Pinpoint the cell where the given text exists, returning its (x, y) midpoint coordinate. 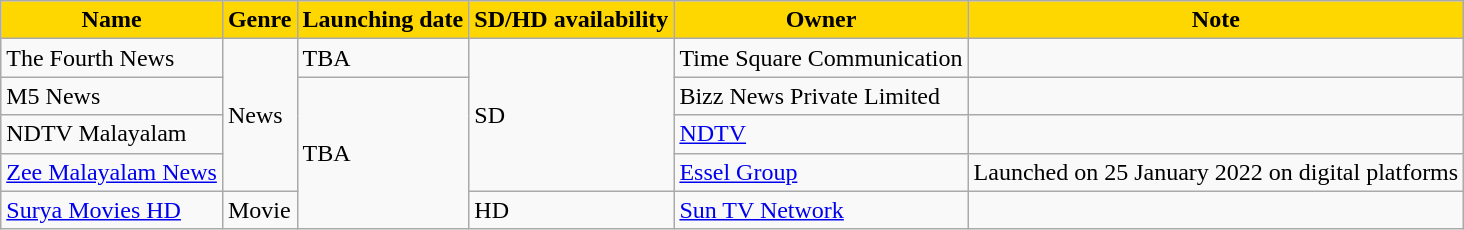
Time Square Communication (821, 58)
Launched on 25 January 2022 on digital platforms (1216, 172)
SD (572, 115)
News (260, 115)
Zee Malayalam News (112, 172)
HD (572, 210)
M5 News (112, 96)
Launching date (383, 20)
Essel Group (821, 172)
Note (1216, 20)
Genre (260, 20)
Name (112, 20)
Surya Movies HD (112, 210)
Bizz News Private Limited (821, 96)
Owner (821, 20)
Movie (260, 210)
The Fourth News (112, 58)
SD/HD availability (572, 20)
NDTV (821, 134)
Sun TV Network (821, 210)
NDTV Malayalam (112, 134)
